Scan for the cell matching the given text and deliver its [x, y] coordinate at center. 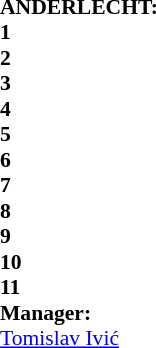
10 [19, 262]
5 [19, 135]
11 [19, 287]
9 [19, 237]
3 [19, 83]
2 [19, 58]
1 [19, 33]
7 [19, 185]
4 [19, 109]
8 [19, 211]
6 [19, 160]
